Identify which cell holds the provided text, then report its [x, y] central coordinate. 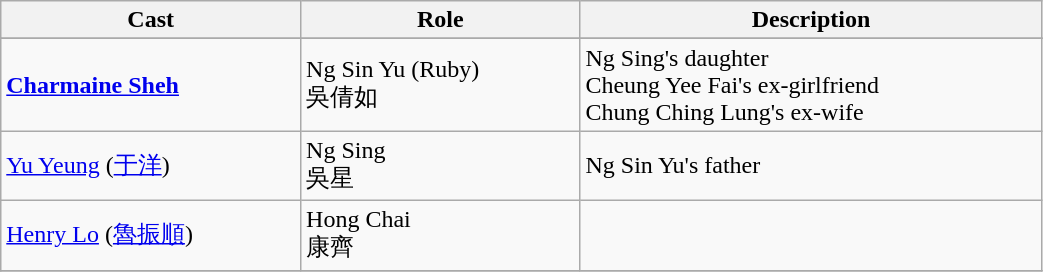
Cast [151, 20]
Hong Chai康齊 [440, 235]
Ng Sing吳星 [440, 166]
Ng Sin Yu's father [811, 166]
Ng Sin Yu (Ruby)吳倩如 [440, 85]
Ng Sing's daughterCheung Yee Fai's ex-girlfriendChung Ching Lung's ex-wife [811, 85]
Description [811, 20]
Henry Lo (魯振順) [151, 235]
Role [440, 20]
Charmaine Sheh [151, 85]
Yu Yeung (于洋) [151, 166]
